Pinpoint the cell where the given text exists, returning its [x, y] midpoint coordinate. 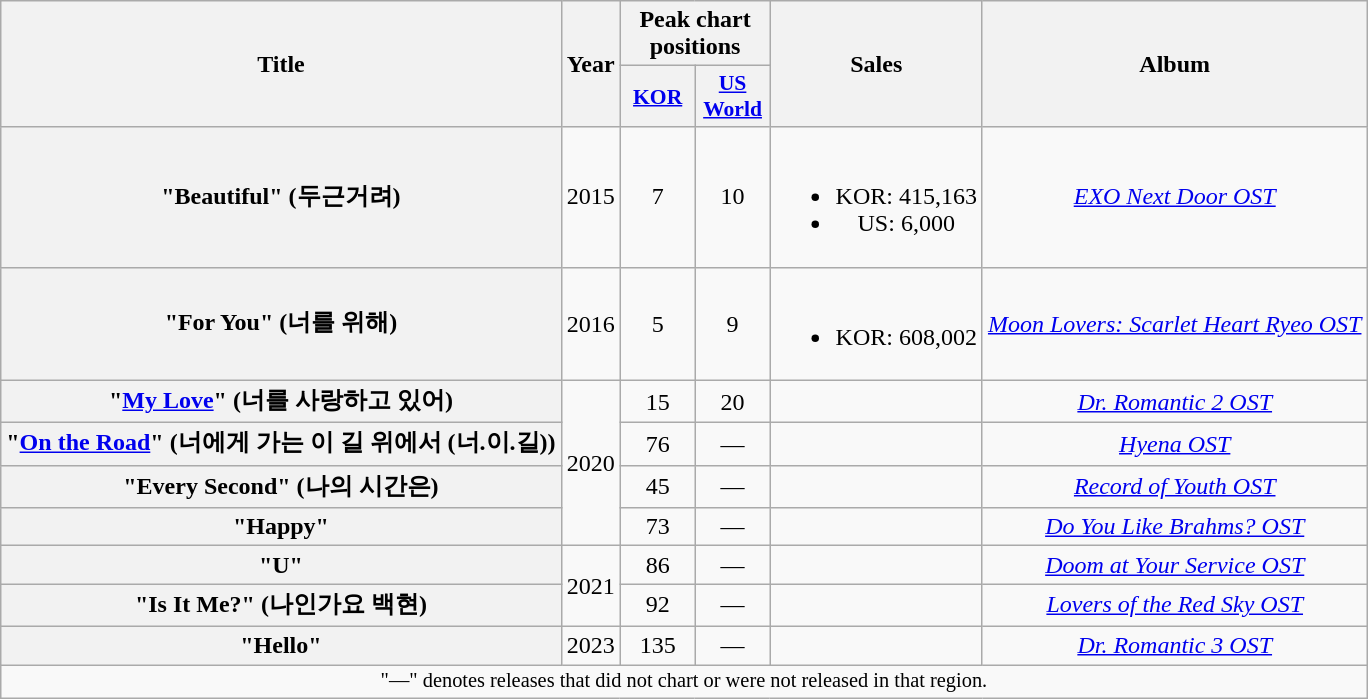
Album [1174, 64]
10 [732, 197]
45 [658, 486]
76 [658, 444]
86 [658, 565]
Record of Youth OST [1174, 486]
2015 [590, 197]
"Every Second" (나의 시간은) [281, 486]
Peak chart positions [695, 34]
20 [732, 402]
Lovers of the Red Sky OST [1174, 606]
"Beautiful" (두근거려) [281, 197]
USWorld [732, 96]
Year [590, 64]
Dr. Romantic 3 OST [1174, 645]
"On the Road" (너에게 가는 이 길 위에서 (너.이.길)) [281, 444]
5 [658, 324]
Moon Lovers: Scarlet Heart Ryeo OST [1174, 324]
Hyena OST [1174, 444]
92 [658, 606]
7 [658, 197]
135 [658, 645]
"My Love" (너를 사랑하고 있어) [281, 402]
2023 [590, 645]
2016 [590, 324]
KOR [658, 96]
"—" denotes releases that did not chart or were not released in that region. [684, 681]
Sales [876, 64]
Dr. Romantic 2 OST [1174, 402]
15 [658, 402]
2020 [590, 463]
Do You Like Brahms? OST [1174, 527]
KOR: 415,163US: 6,000 [876, 197]
"Happy" [281, 527]
9 [732, 324]
"Hello" [281, 645]
Title [281, 64]
"For You" (너를 위해) [281, 324]
"Is It Me?" (나인가요 백현) [281, 606]
EXO Next Door OST [1174, 197]
Doom at Your Service OST [1174, 565]
73 [658, 527]
2021 [590, 586]
"U" [281, 565]
KOR: 608,002 [876, 324]
